Determine the [x, y] coordinate at the center of the cell enclosing the given text.  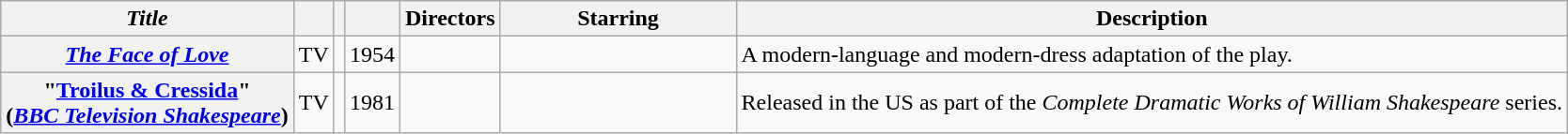
"Troilus & Cressida"(BBC Television Shakespeare) [148, 103]
A modern-language and modern-dress adaptation of the play. [1152, 54]
Starring [619, 19]
Released in the US as part of the Complete Dramatic Works of William Shakespeare series. [1152, 103]
1954 [372, 54]
The Face of Love [148, 54]
Title [148, 19]
Directors [449, 19]
1981 [372, 103]
Description [1152, 19]
